Extract the (X, Y) coordinate from the center of the cell holding the provided text.  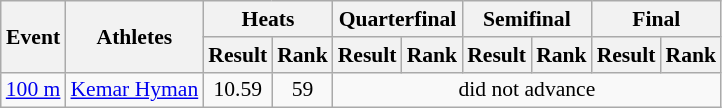
Heats (268, 19)
Final (656, 19)
did not advance (527, 90)
Athletes (134, 36)
59 (302, 90)
Semifinal (526, 19)
Kemar Hyman (134, 90)
Event (34, 36)
100 m (34, 90)
10.59 (238, 90)
Quarterfinal (398, 19)
